Locate the cell with the specified text and output its (x, y) center coordinate. 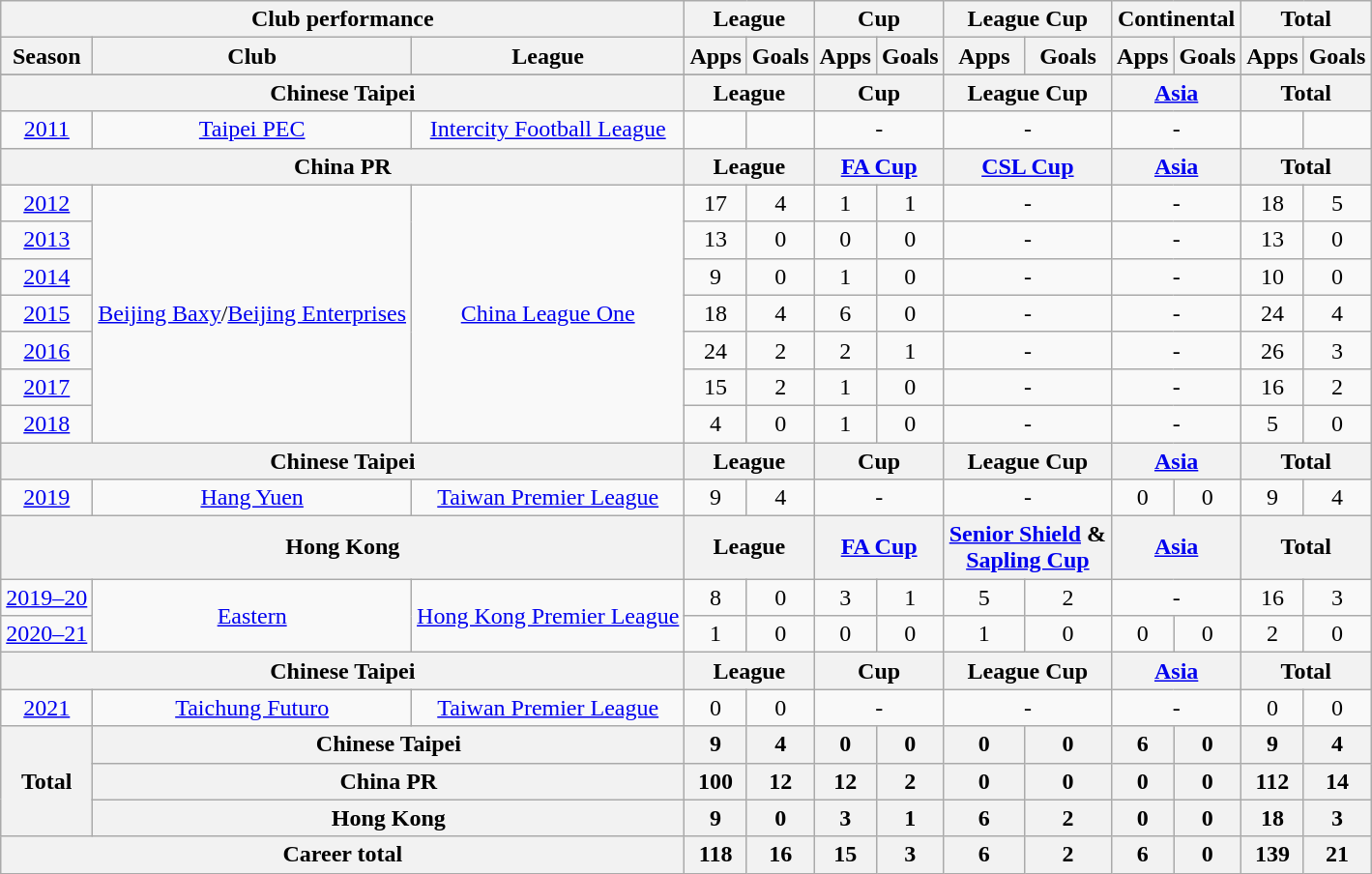
118 (715, 855)
14 (1337, 781)
Taipei PEC (252, 130)
139 (1272, 855)
China League One (548, 313)
8 (715, 597)
Eastern (252, 616)
Hong Kong Premier League (548, 616)
112 (1272, 781)
Season (46, 56)
Club (252, 56)
2020–21 (46, 634)
2021 (46, 708)
Club performance (342, 19)
Hang Yuen (252, 498)
2014 (46, 277)
Taichung Futuro (252, 708)
Intercity Football League (548, 130)
2016 (46, 350)
17 (715, 203)
2019 (46, 498)
2018 (46, 423)
100 (715, 781)
2019–20 (46, 597)
2012 (46, 203)
2017 (46, 387)
26 (1272, 350)
10 (1272, 277)
Senior Shield & Sapling Cup (1027, 547)
2015 (46, 313)
2011 (46, 130)
Career total (342, 855)
CSL Cup (1027, 166)
Continental (1177, 19)
21 (1337, 855)
Beijing Baxy/Beijing Enterprises (252, 313)
2013 (46, 240)
